Search for the cell housing the specified text and yield its [X, Y] center coordinate. 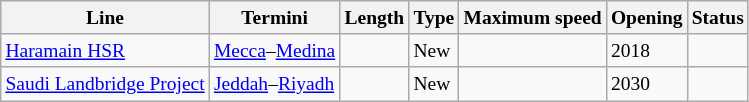
2018 [646, 50]
Opening [646, 18]
Mecca–Medina [274, 50]
Maximum speed [532, 18]
Termini [274, 18]
Jeddah–Riyadh [274, 84]
Haramain HSR [106, 50]
Type [434, 18]
Status [718, 18]
2030 [646, 84]
Length [374, 18]
Saudi Landbridge Project [106, 84]
Line [106, 18]
